Locate the cell with the specified text and output its (x, y) center coordinate. 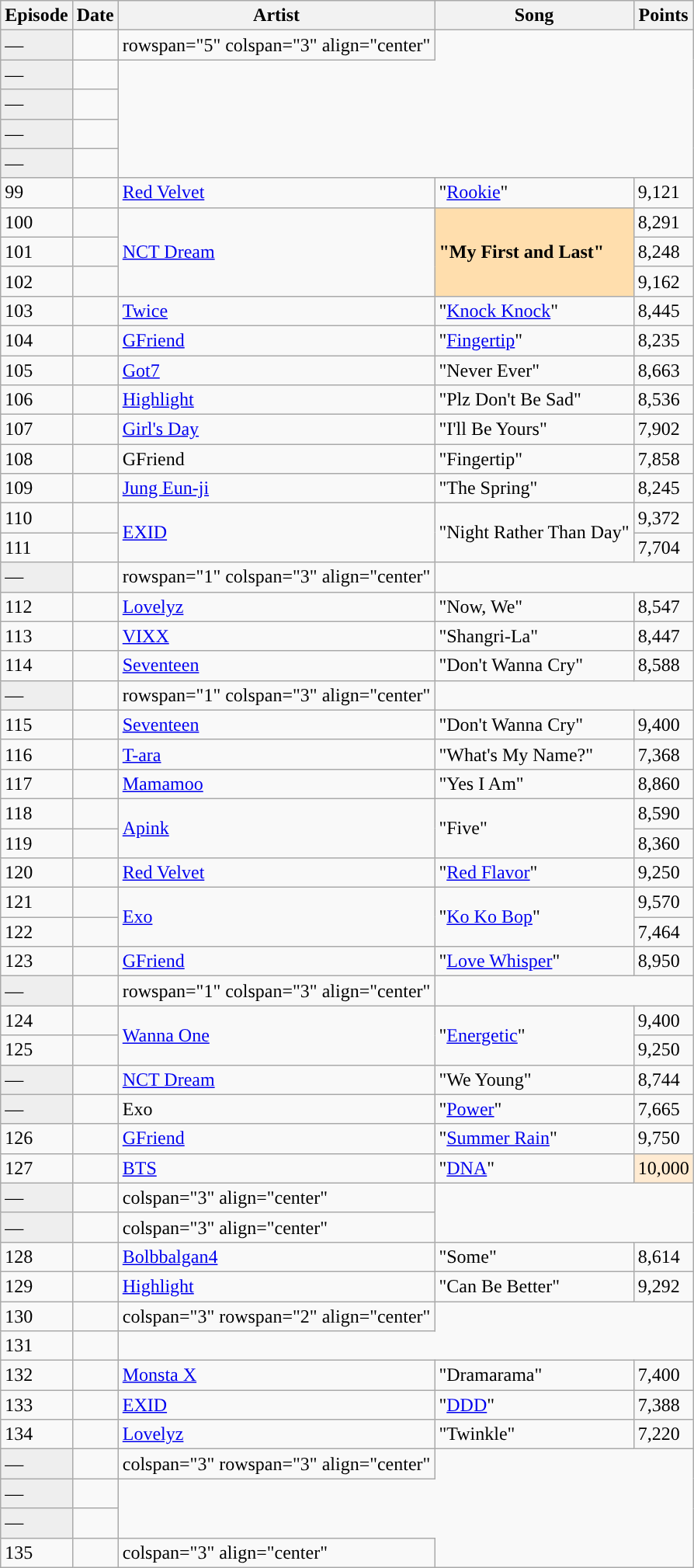
"Rookie" (534, 193)
9,750 (663, 1139)
9,372 (663, 518)
"Can Be Better" (534, 1286)
Date (95, 16)
108 (36, 459)
Monsta X (276, 1375)
"Red Flavor" (534, 873)
9,292 (663, 1286)
"Never Ever" (534, 370)
rowspan="5" colspan="3" align="center" (276, 45)
"Yes I Am" (534, 784)
115 (36, 725)
123 (36, 961)
8,447 (663, 636)
Mamamoo (276, 784)
101 (36, 252)
"Now, We" (534, 607)
9,121 (663, 193)
"Five" (534, 828)
"DDD" (534, 1405)
135 (36, 1552)
7,464 (663, 932)
7,858 (663, 459)
T-ara (276, 754)
8,547 (663, 607)
"My First and Last" (534, 252)
107 (36, 429)
BTS (276, 1168)
"Energetic" (534, 1035)
Apink (276, 828)
Twice (276, 311)
10,000 (663, 1168)
"Plz Don't Be Sad" (534, 400)
Song (534, 16)
99 (36, 193)
111 (36, 548)
"Ko Ko Bop" (534, 917)
Jung Eun-ji (276, 488)
134 (36, 1434)
8,590 (663, 813)
7,220 (663, 1434)
"DNA" (534, 1168)
114 (36, 666)
103 (36, 311)
125 (36, 1050)
118 (36, 813)
"Some" (534, 1257)
"I'll Be Yours" (534, 429)
7,902 (663, 429)
121 (36, 902)
"Shangri-La" (534, 636)
8,950 (663, 961)
"Knock Knock" (534, 311)
"Summer Rain" (534, 1139)
126 (36, 1139)
119 (36, 843)
Girl's Day (276, 429)
colspan="3" rowspan="2" align="center" (276, 1316)
8,663 (663, 370)
113 (36, 636)
102 (36, 281)
120 (36, 873)
7,388 (663, 1405)
132 (36, 1375)
117 (36, 784)
"Power" (534, 1109)
Episode (36, 16)
colspan="3" rowspan="3" align="center" (276, 1464)
8,744 (663, 1080)
7,665 (663, 1109)
131 (36, 1346)
104 (36, 340)
"Twinkle" (534, 1434)
8,235 (663, 340)
"We Young" (534, 1080)
"Love Whisper" (534, 961)
VIXX (276, 636)
128 (36, 1257)
109 (36, 488)
129 (36, 1286)
127 (36, 1168)
Points (663, 16)
7,368 (663, 754)
9,570 (663, 902)
Artist (276, 16)
122 (36, 932)
Bolbbalgan4 (276, 1257)
112 (36, 607)
106 (36, 400)
100 (36, 222)
110 (36, 518)
7,704 (663, 548)
8,248 (663, 252)
8,860 (663, 784)
8,614 (663, 1257)
7,400 (663, 1375)
124 (36, 1020)
8,360 (663, 843)
Got7 (276, 370)
133 (36, 1405)
Wanna One (276, 1035)
8,245 (663, 488)
9,162 (663, 281)
"Night Rather Than Day" (534, 533)
8,588 (663, 666)
"Dramarama" (534, 1375)
105 (36, 370)
8,291 (663, 222)
130 (36, 1316)
"What's My Name?" (534, 754)
8,536 (663, 400)
116 (36, 754)
8,445 (663, 311)
"The Spring" (534, 488)
